From the cell containing the given text, extract its center point as (X, Y) coordinate. 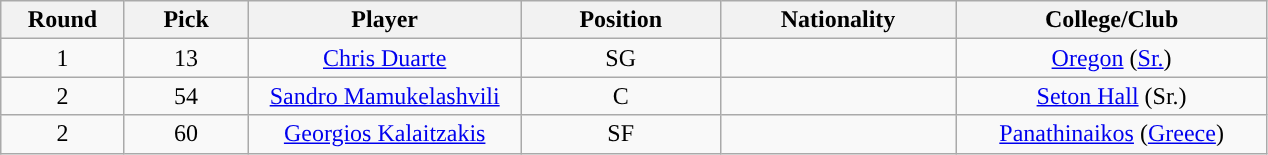
Pick (186, 20)
C (620, 96)
Panathinaikos (Greece) (1112, 134)
Sandro Mamukelashvili (385, 96)
Seton Hall (Sr.) (1112, 96)
Position (620, 20)
Oregon (Sr.) (1112, 58)
Round (63, 20)
Player (385, 20)
Chris Duarte (385, 58)
Nationality (838, 20)
SG (620, 58)
54 (186, 96)
13 (186, 58)
Georgios Kalaitzakis (385, 134)
60 (186, 134)
1 (63, 58)
SF (620, 134)
College/Club (1112, 20)
